Pinpoint the cell where the given text exists, returning its (x, y) midpoint coordinate. 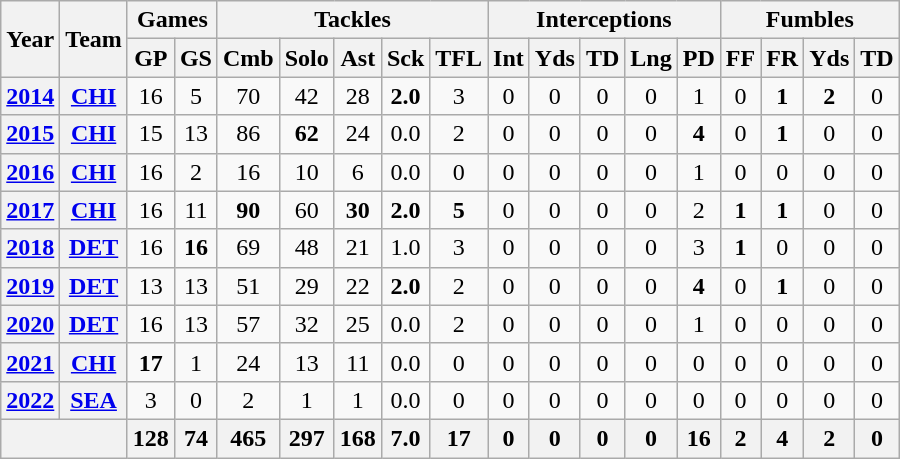
2022 (30, 400)
2017 (30, 210)
57 (248, 324)
2020 (30, 324)
Ast (358, 58)
FF (740, 58)
48 (306, 248)
15 (150, 134)
22 (358, 286)
Solo (306, 58)
90 (248, 210)
62 (306, 134)
2018 (30, 248)
Cmb (248, 58)
70 (248, 96)
86 (248, 134)
21 (358, 248)
GS (196, 58)
Int (509, 58)
Fumbles (810, 20)
32 (306, 324)
6 (358, 172)
FR (782, 58)
2021 (30, 362)
297 (306, 438)
7.0 (405, 438)
Year (30, 39)
Interceptions (604, 20)
28 (358, 96)
Sck (405, 58)
51 (248, 286)
128 (150, 438)
Tackles (352, 20)
Team (94, 39)
25 (358, 324)
Lng (651, 58)
GP (150, 58)
TFL (459, 58)
2016 (30, 172)
2019 (30, 286)
74 (196, 438)
PD (698, 58)
SEA (94, 400)
2014 (30, 96)
69 (248, 248)
60 (306, 210)
29 (306, 286)
10 (306, 172)
1.0 (405, 248)
Games (172, 20)
168 (358, 438)
465 (248, 438)
30 (358, 210)
42 (306, 96)
2015 (30, 134)
